Return [X, Y] of the center of cell containing provided text 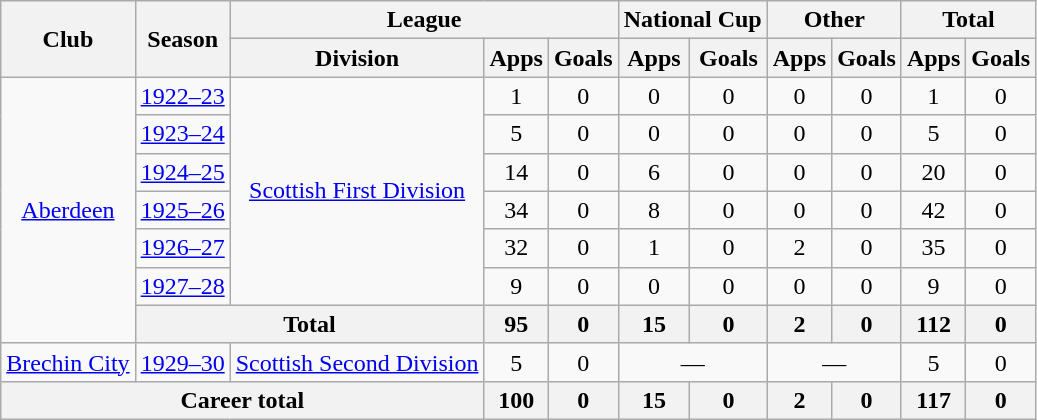
Aberdeen [68, 210]
Club [68, 39]
32 [516, 248]
112 [933, 324]
20 [933, 172]
1927–28 [182, 286]
Career total [242, 400]
34 [516, 210]
1926–27 [182, 248]
35 [933, 248]
6 [654, 172]
Brechin City [68, 362]
Season [182, 39]
Scottish First Division [357, 191]
Division [357, 58]
1924–25 [182, 172]
1929–30 [182, 362]
8 [654, 210]
1923–24 [182, 134]
95 [516, 324]
1925–26 [182, 210]
42 [933, 210]
100 [516, 400]
Scottish Second Division [357, 362]
1922–23 [182, 96]
117 [933, 400]
14 [516, 172]
National Cup [692, 20]
Other [834, 20]
League [424, 20]
